Identify which cell holds the provided text, then report its [x, y] central coordinate. 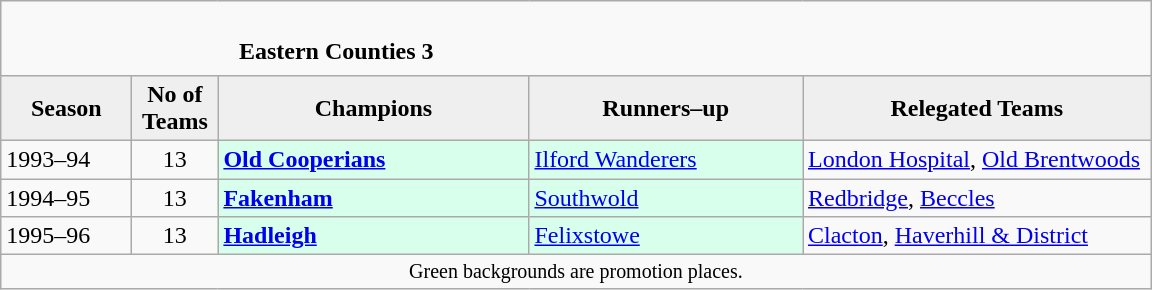
Champions [374, 108]
No of Teams [175, 108]
1995–96 [66, 236]
Green backgrounds are promotion places. [576, 272]
Southwold [666, 197]
Felixstowe [666, 236]
Runners–up [666, 108]
Relegated Teams [976, 108]
Fakenham [374, 197]
Clacton, Haverhill & District [976, 236]
London Hospital, Old Brentwoods [976, 159]
1994–95 [66, 197]
Season [66, 108]
Hadleigh [374, 236]
1993–94 [66, 159]
Old Cooperians [374, 159]
Redbridge, Beccles [976, 197]
Ilford Wanderers [666, 159]
